From the cell containing the given text, extract its center point as [x, y] coordinate. 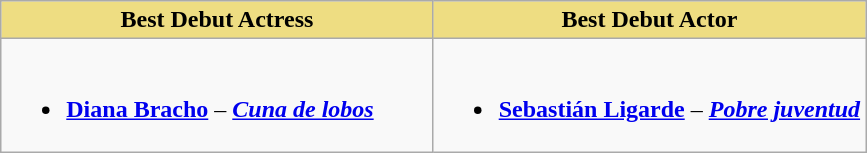
Best Debut Actress [217, 20]
Sebastián Ligarde – Pobre juventud [649, 96]
Diana Bracho – Cuna de lobos [217, 96]
Best Debut Actor [649, 20]
